For the text-containing cell, return its midpoint in (x, y) coordinate format. 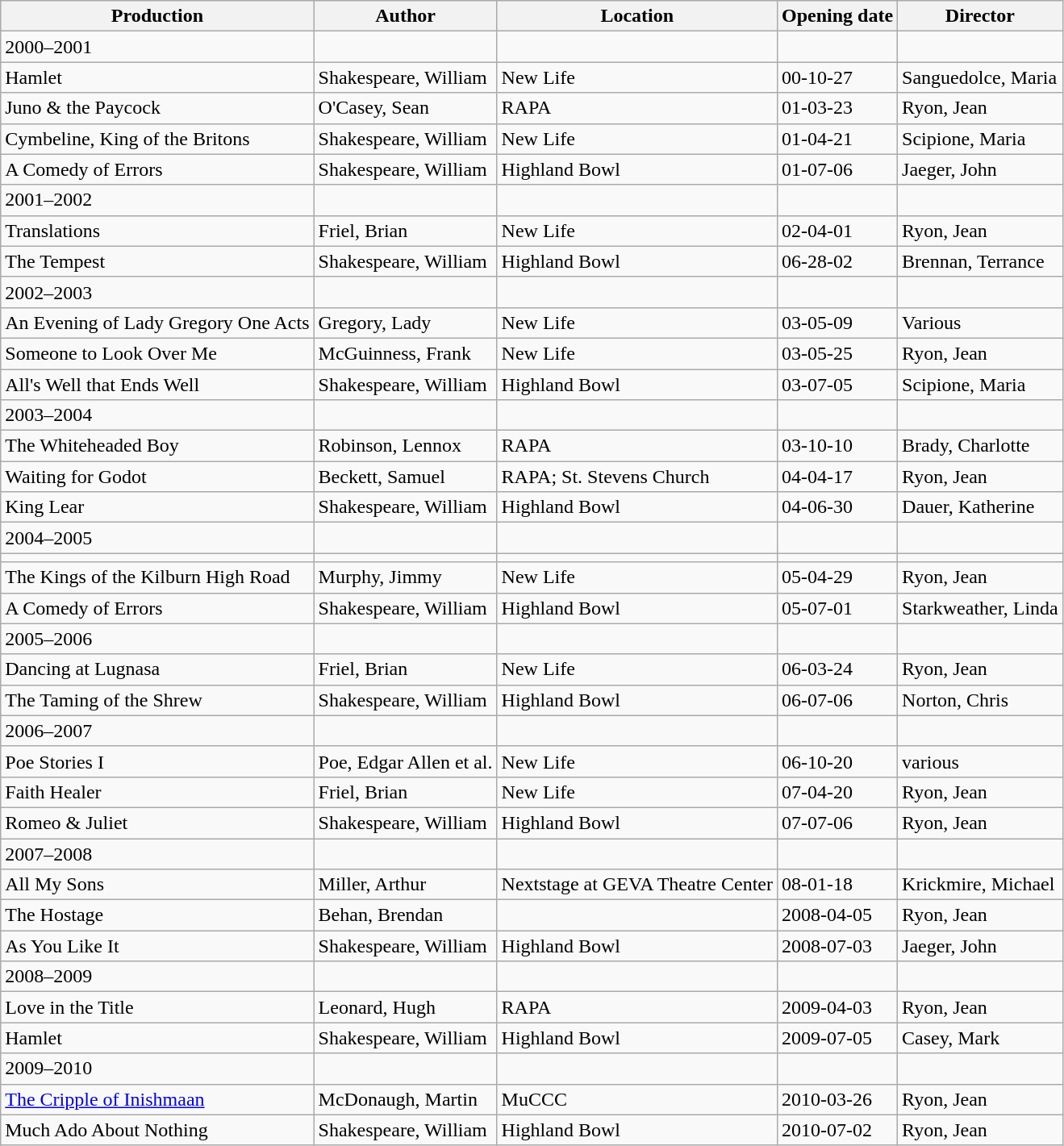
02-04-01 (837, 231)
Brady, Charlotte (981, 446)
All's Well that Ends Well (157, 385)
Much Ado About Nothing (157, 1130)
04-06-30 (837, 507)
The Tempest (157, 261)
05-07-01 (837, 608)
2009-04-03 (837, 1007)
03-10-10 (837, 446)
2009–2010 (157, 1069)
Gregory, Lady (405, 323)
Translations (157, 231)
2001–2002 (157, 200)
2010-07-02 (837, 1130)
2006–2007 (157, 731)
The Taming of the Shrew (157, 700)
06-03-24 (837, 669)
O'Casey, Sean (405, 108)
06-07-06 (837, 700)
Love in the Title (157, 1007)
01-03-23 (837, 108)
Murphy, Jimmy (405, 577)
2008–2009 (157, 977)
The Hostage (157, 915)
The Kings of the Kilburn High Road (157, 577)
various (981, 761)
All My Sons (157, 885)
2000–2001 (157, 47)
08-01-18 (837, 885)
01-07-06 (837, 169)
Dancing at Lugnasa (157, 669)
Behan, Brendan (405, 915)
Poe Stories I (157, 761)
McGuinness, Frank (405, 353)
McDonaugh, Martin (405, 1099)
01-04-21 (837, 139)
Cymbeline, King of the Britons (157, 139)
Leonard, Hugh (405, 1007)
Norton, Chris (981, 700)
2004–2005 (157, 538)
2005–2006 (157, 639)
2008-04-05 (837, 915)
The Whiteheaded Boy (157, 446)
King Lear (157, 507)
Nextstage at GEVA Theatre Center (637, 885)
Romeo & Juliet (157, 823)
Brennan, Terrance (981, 261)
As You Like It (157, 946)
03-05-09 (837, 323)
03-05-25 (837, 353)
Someone to Look Over Me (157, 353)
An Evening of Lady Gregory One Acts (157, 323)
Sanguedolce, Maria (981, 77)
00-10-27 (837, 77)
07-04-20 (837, 792)
Krickmire, Michael (981, 885)
Opening date (837, 16)
Director (981, 16)
03-07-05 (837, 385)
Robinson, Lennox (405, 446)
2008-07-03 (837, 946)
Production (157, 16)
2003–2004 (157, 415)
06-28-02 (837, 261)
Faith Healer (157, 792)
04-04-17 (837, 477)
Waiting for Godot (157, 477)
2007–2008 (157, 854)
2009-07-05 (837, 1038)
Starkweather, Linda (981, 608)
Casey, Mark (981, 1038)
06-10-20 (837, 761)
Dauer, Katherine (981, 507)
Beckett, Samuel (405, 477)
05-04-29 (837, 577)
Juno & the Paycock (157, 108)
Location (637, 16)
07-07-06 (837, 823)
MuCCC (637, 1099)
RAPA; St. Stevens Church (637, 477)
Miller, Arthur (405, 885)
Poe, Edgar Allen et al. (405, 761)
2002–2003 (157, 292)
The Cripple of Inishmaan (157, 1099)
2010-03-26 (837, 1099)
Various (981, 323)
Author (405, 16)
